Extract the (x, y) coordinate from the center of the cell holding the provided text.  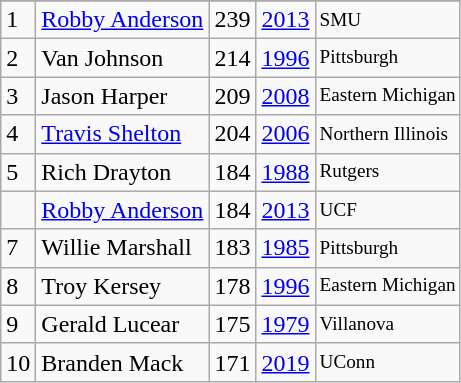
239 (232, 20)
Van Johnson (122, 58)
1985 (286, 248)
Rich Drayton (122, 172)
Gerald Lucear (122, 324)
1 (18, 20)
178 (232, 286)
9 (18, 324)
1988 (286, 172)
2006 (286, 134)
2 (18, 58)
204 (232, 134)
171 (232, 362)
183 (232, 248)
209 (232, 96)
UConn (388, 362)
Willie Marshall (122, 248)
UCF (388, 210)
2019 (286, 362)
2008 (286, 96)
SMU (388, 20)
3 (18, 96)
Travis Shelton (122, 134)
5 (18, 172)
Jason Harper (122, 96)
8 (18, 286)
Northern Illinois (388, 134)
Troy Kersey (122, 286)
1979 (286, 324)
175 (232, 324)
Branden Mack (122, 362)
4 (18, 134)
10 (18, 362)
214 (232, 58)
Rutgers (388, 172)
7 (18, 248)
Villanova (388, 324)
